Detect which cell encompasses the target text, then output its [X, Y] center coordinate. 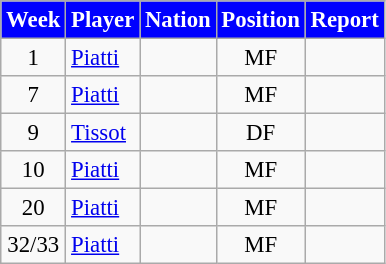
32/33 [34, 245]
Player [103, 20]
20 [34, 208]
Tissot [103, 133]
1 [34, 58]
Position [260, 20]
DF [260, 133]
Nation [178, 20]
Report [344, 20]
Week [34, 20]
7 [34, 95]
10 [34, 170]
9 [34, 133]
